Determine the (x, y) coordinate at the center of the cell enclosing the given text.  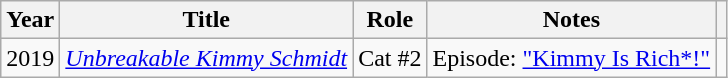
Title (206, 20)
Episode: "Kimmy Is Rich*!" (572, 58)
Cat #2 (390, 58)
Year (30, 20)
Unbreakable Kimmy Schmidt (206, 58)
Notes (572, 20)
2019 (30, 58)
Role (390, 20)
